Return [x, y] of the center of cell containing provided text 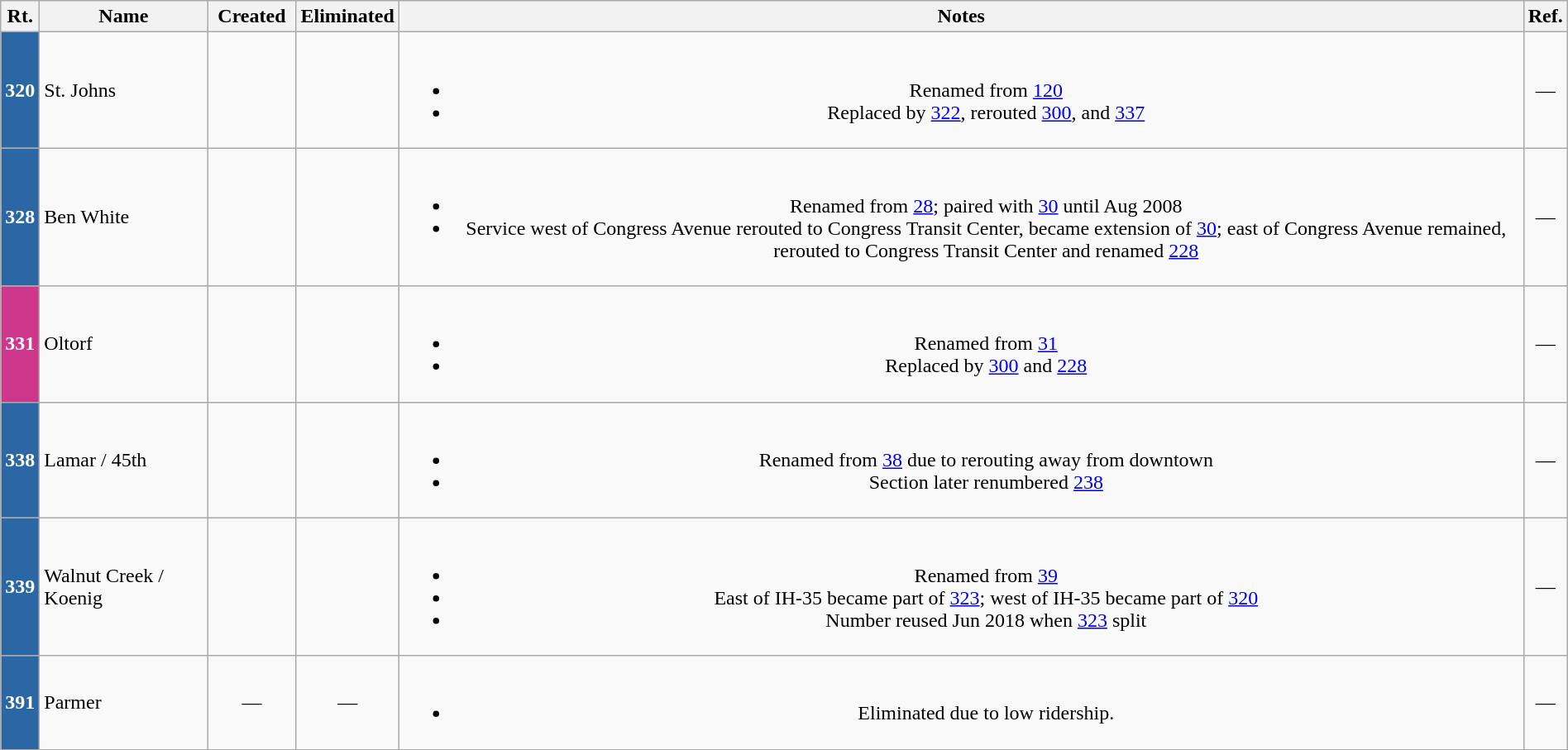
320 [20, 90]
Eliminated due to low ridership. [961, 703]
Renamed from 31Replaced by 300 and 228 [961, 344]
331 [20, 344]
338 [20, 460]
Renamed from 39East of IH-35 became part of 323; west of IH-35 became part of 320Number reused Jun 2018 when 323 split [961, 587]
Rt. [20, 17]
Parmer [124, 703]
Renamed from 120Replaced by 322, rerouted 300, and 337 [961, 90]
Created [251, 17]
Walnut Creek / Koenig [124, 587]
Renamed from 38 due to rerouting away from downtownSection later renumbered 238 [961, 460]
339 [20, 587]
St. Johns [124, 90]
328 [20, 217]
Oltorf [124, 344]
Ref. [1545, 17]
Lamar / 45th [124, 460]
391 [20, 703]
Ben White [124, 217]
Eliminated [347, 17]
Name [124, 17]
Notes [961, 17]
